Search for the cell housing the specified text and yield its (X, Y) center coordinate. 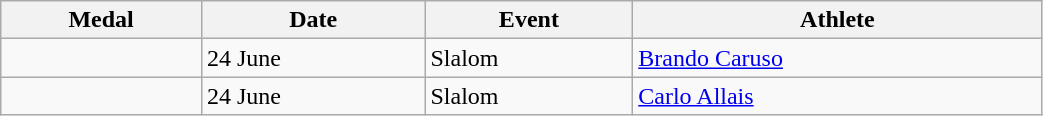
Date (313, 20)
Athlete (838, 20)
Carlo Allais (838, 96)
Brando Caruso (838, 58)
Medal (102, 20)
Event (529, 20)
